Capture the cell that displays the provided text and extract its (X, Y) central coordinate. 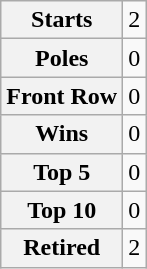
Top 5 (62, 172)
Front Row (62, 96)
Poles (62, 58)
Top 10 (62, 210)
Retired (62, 248)
Wins (62, 134)
Starts (62, 20)
